Determine the [x, y] coordinate at the center of the cell enclosing the given text.  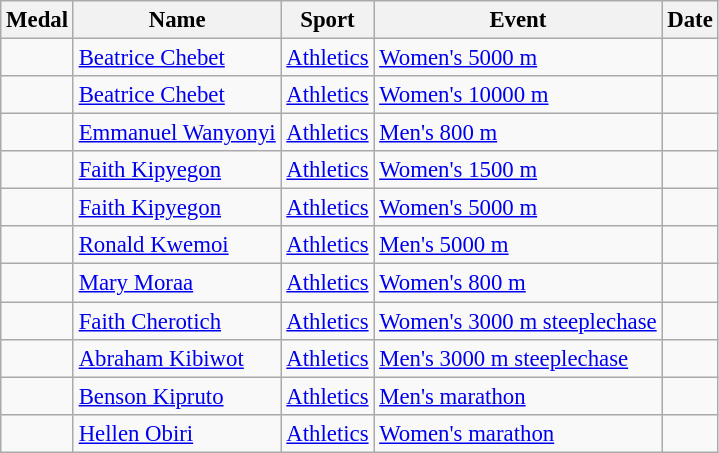
Women's marathon [518, 433]
Emmanuel Wanyonyi [177, 133]
Hellen Obiri [177, 433]
Women's 10000 m [518, 95]
Ronald Kwemoi [177, 245]
Men's marathon [518, 396]
Women's 1500 m [518, 170]
Event [518, 20]
Mary Moraa [177, 283]
Faith Cherotich [177, 321]
Name [177, 20]
Men's 3000 m steeplechase [518, 358]
Sport [328, 20]
Medal [38, 20]
Men's 800 m [518, 133]
Women's 3000 m steeplechase [518, 321]
Women's 800 m [518, 283]
Date [690, 20]
Benson Kipruto [177, 396]
Abraham Kibiwot [177, 358]
Men's 5000 m [518, 245]
